Provide the [x, y] coordinate of the cell's center where the given text is located.  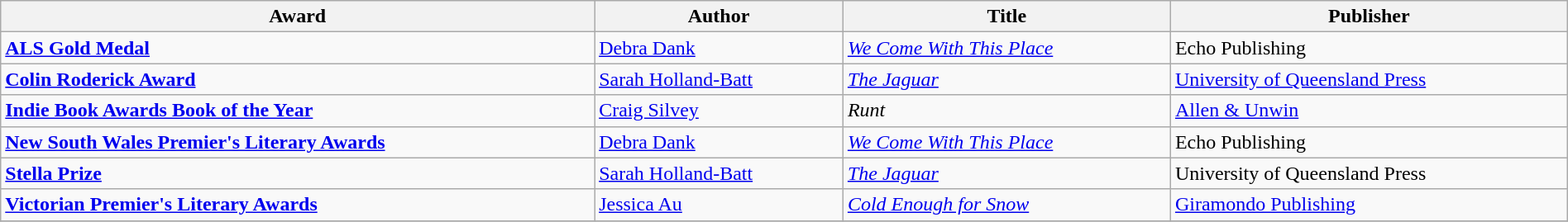
New South Wales Premier's Literary Awards [298, 142]
Award [298, 17]
Runt [1006, 111]
Indie Book Awards Book of the Year [298, 111]
Stella Prize [298, 173]
Jessica Au [719, 205]
Colin Roderick Award [298, 79]
Giramondo Publishing [1369, 205]
ALS Gold Medal [298, 48]
Craig Silvey [719, 111]
Allen & Unwin [1369, 111]
Cold Enough for Snow [1006, 205]
Author [719, 17]
Title [1006, 17]
Victorian Premier's Literary Awards [298, 205]
Publisher [1369, 17]
